Detect which cell encompasses the target text, then output its [X, Y] center coordinate. 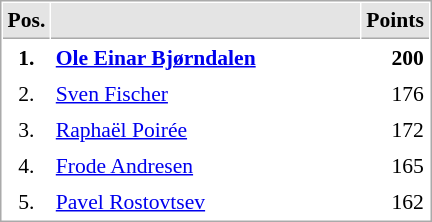
1. [26, 57]
165 [396, 165]
4. [26, 165]
Raphaël Poirée [206, 129]
Pos. [26, 21]
3. [26, 129]
Frode Andresen [206, 165]
Pavel Rostovtsev [206, 201]
172 [396, 129]
Ole Einar Bjørndalen [206, 57]
Points [396, 21]
176 [396, 93]
200 [396, 57]
162 [396, 201]
Sven Fischer [206, 93]
2. [26, 93]
5. [26, 201]
